Locate the cell with the specified text and output its [X, Y] center coordinate. 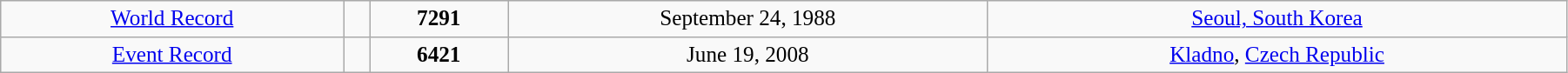
Kladno, Czech Republic [1277, 55]
June 19, 2008 [748, 55]
6421 [439, 55]
7291 [439, 19]
World Record [172, 19]
September 24, 1988 [748, 19]
Event Record [172, 55]
Seoul, South Korea [1277, 19]
